Provide the (X, Y) coordinate of the cell's center where the given text is located.  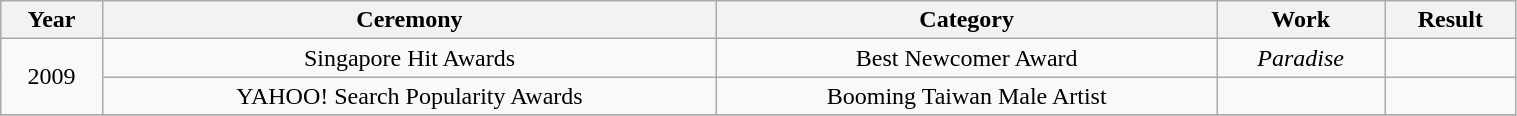
Paradise (1301, 58)
Singapore Hit Awards (409, 58)
Ceremony (409, 20)
Best Newcomer Award (967, 58)
YAHOO! Search Popularity Awards (409, 96)
Booming Taiwan Male Artist (967, 96)
Result (1450, 20)
Category (967, 20)
Work (1301, 20)
2009 (52, 77)
Year (52, 20)
